Pinpoint the cell where the given text exists, returning its [X, Y] midpoint coordinate. 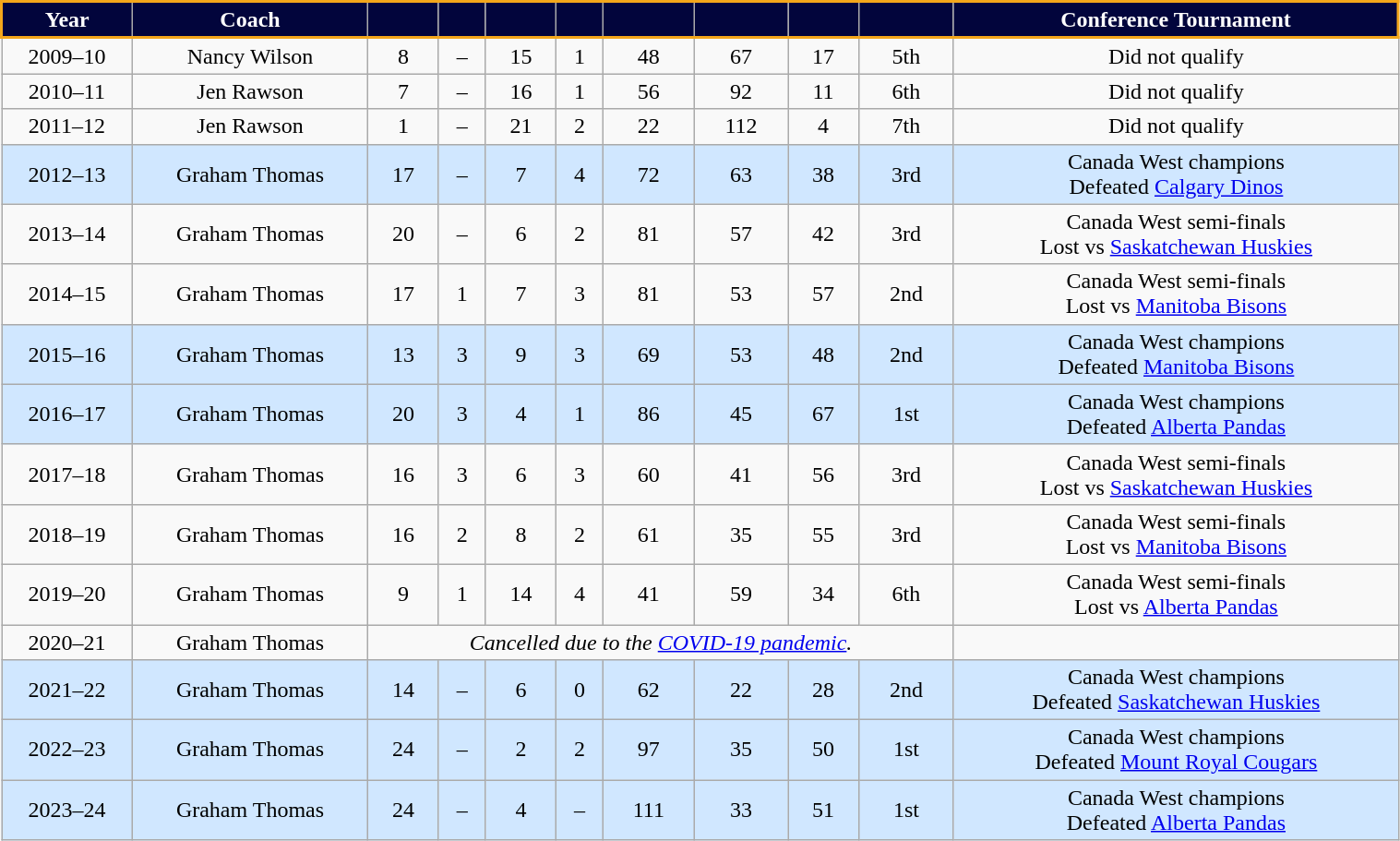
72 [648, 174]
45 [740, 414]
2013–14 [67, 234]
34 [823, 595]
60 [648, 475]
2021–22 [67, 691]
5th [906, 55]
2018–19 [67, 534]
97 [648, 750]
50 [823, 750]
2022–23 [67, 750]
2023–24 [67, 811]
21 [521, 126]
2019–20 [67, 595]
Canada West championsDefeated Calgary Dinos [1176, 174]
Canada West championsDefeated Mount Royal Cougars [1176, 750]
28 [823, 691]
2017–18 [67, 475]
59 [740, 595]
2020–21 [67, 642]
Canada West championsDefeated Saskatchewan Huskies [1176, 691]
Coach [249, 20]
2015–16 [67, 354]
Canada West semi-finalsLost vs Alberta Pandas [1176, 595]
2012–13 [67, 174]
112 [740, 126]
62 [648, 691]
11 [823, 91]
86 [648, 414]
Conference Tournament [1176, 20]
55 [823, 534]
0 [580, 691]
2009–10 [67, 55]
63 [740, 174]
Nancy Wilson [249, 55]
61 [648, 534]
69 [648, 354]
Year [67, 20]
2014–15 [67, 294]
38 [823, 174]
7th [906, 126]
2010–11 [67, 91]
2011–12 [67, 126]
42 [823, 234]
111 [648, 811]
15 [521, 55]
51 [823, 811]
92 [740, 91]
13 [404, 354]
Cancelled due to the COVID-19 pandemic. [661, 642]
2016–17 [67, 414]
33 [740, 811]
Canada West championsDefeated Manitoba Bisons [1176, 354]
